Scan for the cell matching the given text and deliver its [x, y] coordinate at center. 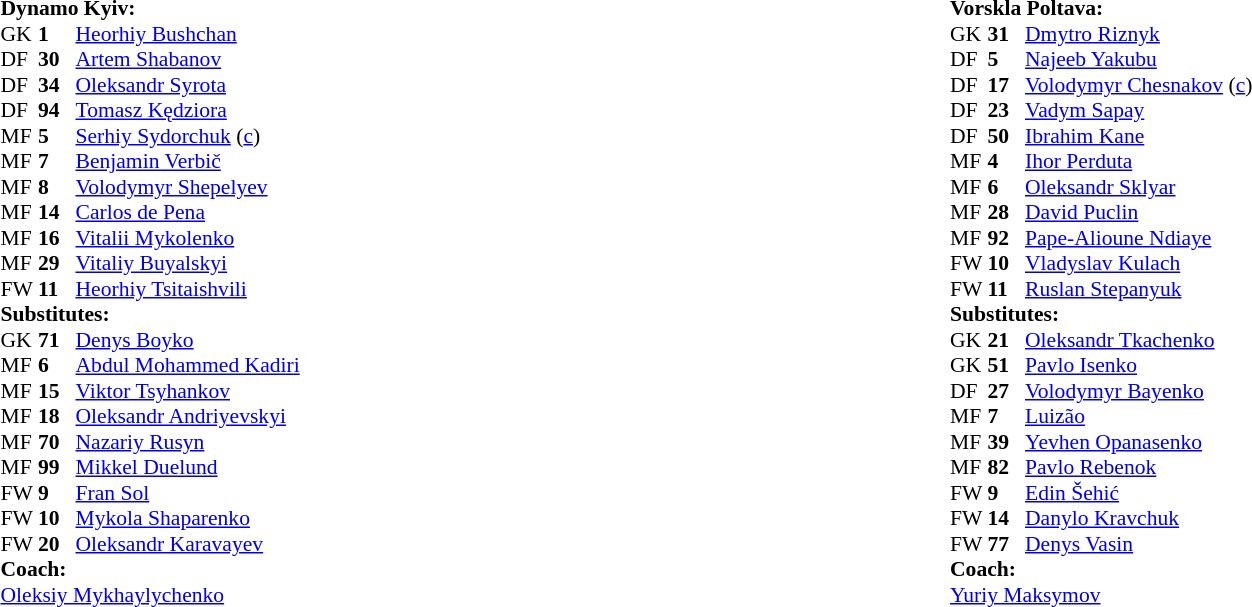
34 [57, 85]
29 [57, 263]
Volodymyr Bayenko [1138, 391]
4 [1007, 161]
8 [57, 187]
28 [1007, 213]
20 [57, 544]
Ihor Perduta [1138, 161]
Dmytro Riznyk [1138, 34]
30 [57, 59]
Pape-Alioune Ndiaye [1138, 238]
51 [1007, 365]
82 [1007, 467]
Ibrahim Kane [1138, 136]
17 [1007, 85]
70 [57, 442]
Edin Šehić [1138, 493]
Benjamin Verbič [188, 161]
Viktor Tsyhankov [188, 391]
Ruslan Stepanyuk [1138, 289]
92 [1007, 238]
Mykola Shaparenko [188, 519]
Oleksandr Karavayev [188, 544]
Vladyslav Kulach [1138, 263]
21 [1007, 340]
David Puclin [1138, 213]
18 [57, 417]
Oleksandr Tkachenko [1138, 340]
27 [1007, 391]
39 [1007, 442]
Vitalii Mykolenko [188, 238]
Vadym Sapay [1138, 111]
Danylo Kravchuk [1138, 519]
Mikkel Duelund [188, 467]
Najeeb Yakubu [1138, 59]
Yevhen Opanasenko [1138, 442]
Abdul Mohammed Kadiri [188, 365]
Pavlo Rebenok [1138, 467]
Vitaliy Buyalskyi [188, 263]
Heorhiy Bushchan [188, 34]
Oleksandr Andriyevskyi [188, 417]
Luizão [1138, 417]
Oleksandr Syrota [188, 85]
94 [57, 111]
23 [1007, 111]
77 [1007, 544]
15 [57, 391]
Denys Vasin [1138, 544]
Nazariy Rusyn [188, 442]
Heorhiy Tsitaishvili [188, 289]
50 [1007, 136]
16 [57, 238]
Volodymyr Shepelyev [188, 187]
1 [57, 34]
Tomasz Kędziora [188, 111]
71 [57, 340]
Fran Sol [188, 493]
Pavlo Isenko [1138, 365]
31 [1007, 34]
Denys Boyko [188, 340]
Artem Shabanov [188, 59]
Serhiy Sydorchuk (c) [188, 136]
99 [57, 467]
Volodymyr Chesnakov (c) [1138, 85]
Carlos de Pena [188, 213]
Oleksandr Sklyar [1138, 187]
